Locate the cell with the specified text and output its (X, Y) center coordinate. 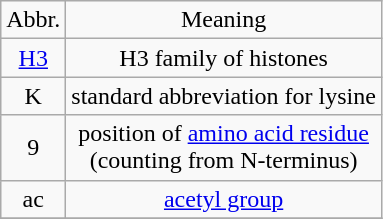
H3 (34, 58)
9 (34, 148)
H3 family of histones (224, 58)
ac (34, 199)
Meaning (224, 20)
standard abbreviation for lysine (224, 96)
acetyl group (224, 199)
K (34, 96)
position of amino acid residue (counting from N-terminus) (224, 148)
Abbr. (34, 20)
